From the cell containing the given text, extract its center point as (X, Y) coordinate. 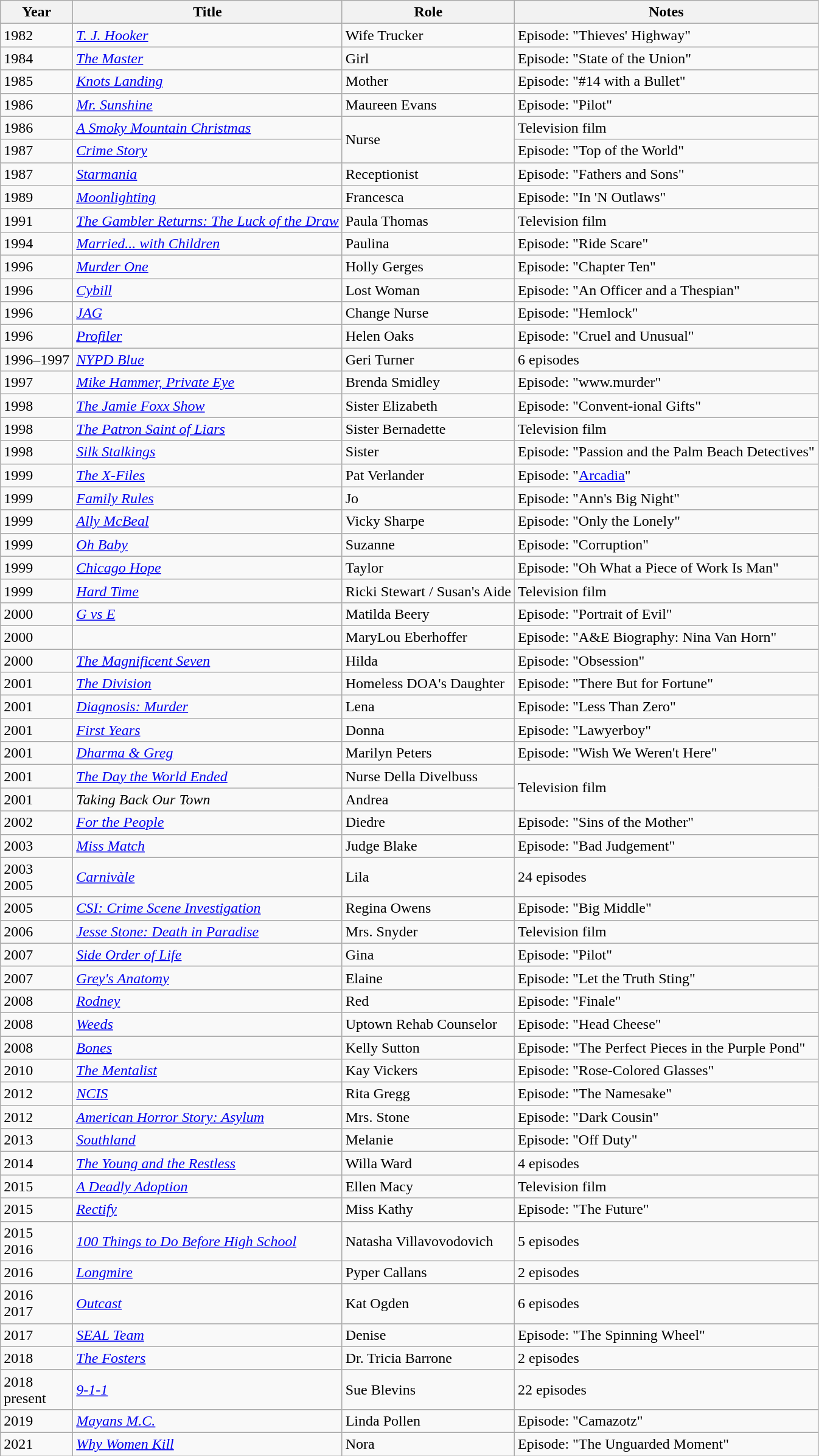
Episode: "Top of the World" (667, 151)
2003 (37, 846)
A Deadly Adoption (207, 1186)
CSI: Crime Scene Investigation (207, 908)
2014 (37, 1163)
Andrea (428, 799)
Episode: "Big Middle" (667, 908)
2017 (37, 1335)
Ricki Stewart / Susan's Aide (428, 591)
Episode: "Less Than Zero" (667, 707)
Natasha Villavovodovich (428, 1241)
2002 (37, 823)
First Years (207, 730)
2018present (37, 1390)
Episode: "Hemlock" (667, 313)
Hard Time (207, 591)
American Horror Story: Asylum (207, 1117)
Denise (428, 1335)
Hilda (428, 660)
Melanie (428, 1140)
1996–1997 (37, 360)
The Patron Saint of Liars (207, 429)
Moonlighting (207, 197)
Sister Bernadette (428, 429)
Episode: "Portrait of Evil" (667, 614)
Side Order of Life (207, 955)
Notes (667, 12)
The Fosters (207, 1358)
Pat Verlander (428, 475)
Episode: "Wish We Weren't Here" (667, 753)
Taylor (428, 568)
Title (207, 12)
20152016 (37, 1241)
Episode: "#14 with a Bullet" (667, 82)
Rectify (207, 1210)
The Division (207, 684)
A Smoky Mountain Christmas (207, 128)
The Mentalist (207, 1071)
Carnivàle (207, 877)
Married... with Children (207, 243)
Rita Gregg (428, 1094)
The Day the World Ended (207, 776)
2018 (37, 1358)
20162017 (37, 1303)
Mike Hammer, Private Eye (207, 383)
Cybill (207, 290)
Miss Kathy (428, 1210)
Kelly Sutton (428, 1047)
Sister Elizabeth (428, 406)
Kat Ogden (428, 1303)
Episode: "Corruption" (667, 545)
Nurse (428, 139)
1991 (37, 220)
Helen Oaks (428, 336)
Episode: "Camazotz" (667, 1421)
Episode: "Chapter Ten" (667, 266)
Silk Stalkings (207, 452)
For the People (207, 823)
The X-Files (207, 475)
Judge Blake (428, 846)
Dharma & Greg (207, 753)
Episode: "An Officer and a Thespian" (667, 290)
Change Nurse (428, 313)
Episode: "Off Duty" (667, 1140)
Episode: "Arcadia" (667, 475)
Ally McBeal (207, 521)
Episode: "Only the Lonely" (667, 521)
The Master (207, 58)
Elaine (428, 978)
Chicago Hope (207, 568)
Episode: "The Unguarded Moment" (667, 1444)
Sue Blevins (428, 1390)
Suzanne (428, 545)
Episode: "www.murder" (667, 383)
Crime Story (207, 151)
NYPD Blue (207, 360)
1985 (37, 82)
Episode: "The Perfect Pieces in the Purple Pond" (667, 1047)
Episode: "State of the Union" (667, 58)
Jo (428, 498)
Girl (428, 58)
Episode: "In 'N Outlaws" (667, 197)
Why Women Kill (207, 1444)
Mr. Sunshine (207, 105)
Episode: "Cruel and Unusual" (667, 336)
Episode: "Ride Scare" (667, 243)
9-1-1 (207, 1390)
2016 (37, 1272)
SEAL Team (207, 1335)
Donna (428, 730)
Episode: "Passion and the Palm Beach Detectives" (667, 452)
1982 (37, 35)
Red (428, 1001)
Episode: "Rose-Colored Glasses" (667, 1071)
Outcast (207, 1303)
2005 (37, 908)
Episode: "Head Cheese" (667, 1024)
Uptown Rehab Counselor (428, 1024)
Episode: "Bad Judgement" (667, 846)
Episode: "Fathers and Sons" (667, 174)
Miss Match (207, 846)
Sister (428, 452)
2010 (37, 1071)
JAG (207, 313)
100 Things to Do Before High School (207, 1241)
Maureen Evans (428, 105)
Mayans M.C. (207, 1421)
Grey's Anatomy (207, 978)
Jesse Stone: Death in Paradise (207, 932)
Episode: "The Namesake" (667, 1094)
Nora (428, 1444)
2013 (37, 1140)
Geri Turner (428, 360)
Lila (428, 877)
Episode: "Ann's Big Night" (667, 498)
Vicky Sharpe (428, 521)
Gina (428, 955)
Paula Thomas (428, 220)
G vs E (207, 614)
2021 (37, 1444)
Weeds (207, 1024)
MaryLou Eberhoffer (428, 637)
Willa Ward (428, 1163)
Lost Woman (428, 290)
24 episodes (667, 877)
1994 (37, 243)
Longmire (207, 1272)
Nurse Della Divelbuss (428, 776)
Southland (207, 1140)
1997 (37, 383)
Role (428, 12)
Kay Vickers (428, 1071)
Mrs. Stone (428, 1117)
Episode: "Finale" (667, 1001)
Diedre (428, 823)
2006 (37, 932)
4 episodes (667, 1163)
Dr. Tricia Barrone (428, 1358)
Episode: "Sins of the Mother" (667, 823)
Wife Trucker (428, 35)
Episode: "Thieves' Highway" (667, 35)
Episode: "A&E Biography: Nina Van Horn" (667, 637)
Episode: "The Spinning Wheel" (667, 1335)
Starmania (207, 174)
Episode: "Obsession" (667, 660)
Episode: "Convent-ional Gifts" (667, 406)
5 episodes (667, 1241)
Pyper Callans (428, 1272)
T. J. Hooker (207, 35)
Mrs. Snyder (428, 932)
Marilyn Peters (428, 753)
Francesca (428, 197)
The Gambler Returns: The Luck of the Draw (207, 220)
Oh Baby (207, 545)
Mother (428, 82)
Year (37, 12)
Receptionist (428, 174)
Bones (207, 1047)
Diagnosis: Murder (207, 707)
Profiler (207, 336)
Episode: "Let the Truth Sting" (667, 978)
The Young and the Restless (207, 1163)
Episode: "Lawyerboy" (667, 730)
Episode: "Oh What a Piece of Work Is Man" (667, 568)
The Jamie Foxx Show (207, 406)
1989 (37, 197)
Regina Owens (428, 908)
Homeless DOA's Daughter (428, 684)
Linda Pollen (428, 1421)
Ellen Macy (428, 1186)
Family Rules (207, 498)
The Magnificent Seven (207, 660)
1984 (37, 58)
Brenda Smidley (428, 383)
Rodney (207, 1001)
Taking Back Our Town (207, 799)
Knots Landing (207, 82)
Episode: "Dark Cousin" (667, 1117)
Paulina (428, 243)
Episode: "There But for Fortune" (667, 684)
Holly Gerges (428, 266)
NCIS (207, 1094)
2019 (37, 1421)
Matilda Beery (428, 614)
Murder One (207, 266)
Episode: "The Future" (667, 1210)
Lena (428, 707)
20032005 (37, 877)
22 episodes (667, 1390)
